Pinpoint the cell where the given text exists, returning its (x, y) midpoint coordinate. 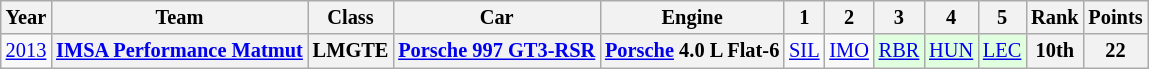
22 (1115, 51)
3 (899, 17)
IMSA Performance Matmut (180, 51)
RBR (899, 51)
Engine (692, 17)
5 (1002, 17)
LEC (1002, 51)
Rank (1054, 17)
Class (351, 17)
4 (951, 17)
Car (496, 17)
Year (26, 17)
1 (804, 17)
LMGTE (351, 51)
SIL (804, 51)
Porsche 4.0 L Flat-6 (692, 51)
Porsche 997 GT3-RSR (496, 51)
IMO (848, 51)
Team (180, 17)
Points (1115, 17)
2 (848, 17)
2013 (26, 51)
10th (1054, 51)
HUN (951, 51)
